Scan for the cell matching the given text and deliver its [X, Y] coordinate at center. 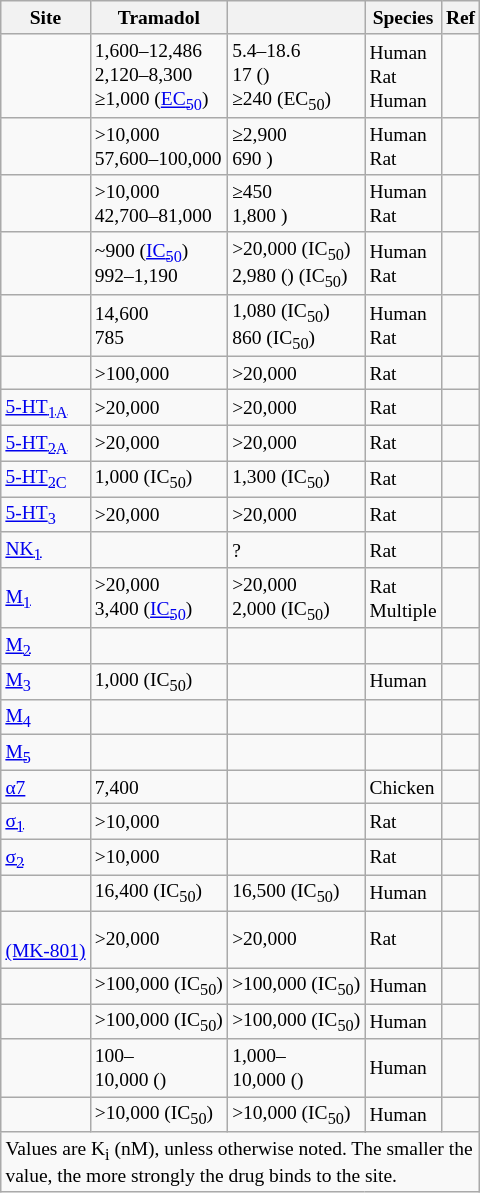
1,000–10,000 () [296, 1068]
14,600785 [158, 325]
1,080 (IC50)860 (IC50) [296, 325]
16,400 (IC50) [158, 893]
100–10,000 () [158, 1068]
HumanRatHuman [403, 76]
≥4501,800 ) [296, 204]
σ1 [46, 822]
1,300 (IC50) [296, 479]
>10,00057,600–100,000 [158, 146]
Species [403, 18]
M5 [46, 753]
>20,000 (IC50)2,980 () (IC50) [296, 263]
>100,000 [158, 372]
>20,0002,000 (IC50) [296, 598]
Site [46, 18]
1,600–12,4862,120–8,300≥1,000 (EC50) [158, 76]
>20,0003,400 (IC50) [158, 598]
5-HT3 [46, 515]
Values are Ki (nM), unless otherwise noted. The smaller the value, the more strongly the drug binds to the site. [240, 1162]
(MK-801) [46, 940]
σ2 [46, 857]
Ref [460, 18]
Chicken [403, 786]
Tramadol [158, 18]
5-HT1A [46, 408]
? [296, 550]
7,400 [158, 786]
5-HT2A [46, 443]
~900 (IC50)992–1,190 [158, 263]
M3 [46, 681]
>10,00042,700–81,000 [158, 204]
5-HT2C [46, 479]
α7 [46, 786]
≥2,900690 ) [296, 146]
M4 [46, 717]
RatMultiple [403, 598]
16,500 (IC50) [296, 893]
NK1 [46, 550]
M2 [46, 646]
M1 [46, 598]
5.4–18.617 ()≥240 (EC50) [296, 76]
